Output the [X, Y] coordinate of the center of the cell containing the given text.  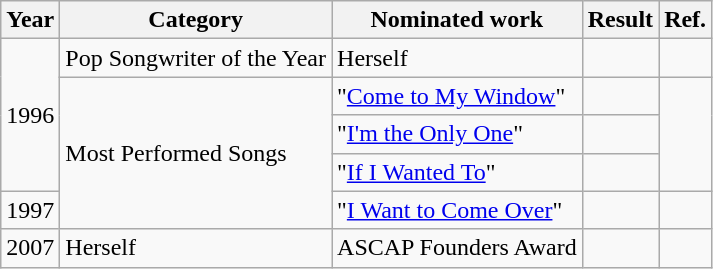
Category [196, 20]
1997 [30, 210]
"I'm the Only One" [458, 134]
"I Want to Come Over" [458, 210]
"If I Wanted To" [458, 172]
Pop Songwriter of the Year [196, 58]
Ref. [686, 20]
Nominated work [458, 20]
2007 [30, 248]
Most Performed Songs [196, 153]
Year [30, 20]
ASCAP Founders Award [458, 248]
1996 [30, 115]
Result [620, 20]
"Come to My Window" [458, 96]
